Output the [x, y] coordinate of the center of the cell containing the given text.  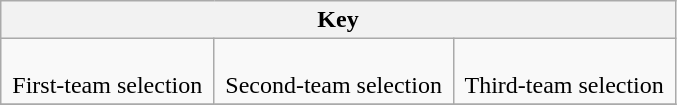
Second-team selection [334, 72]
Key [338, 20]
First-team selection [108, 72]
Third-team selection [564, 72]
